Detect which cell encompasses the target text, then output its [x, y] center coordinate. 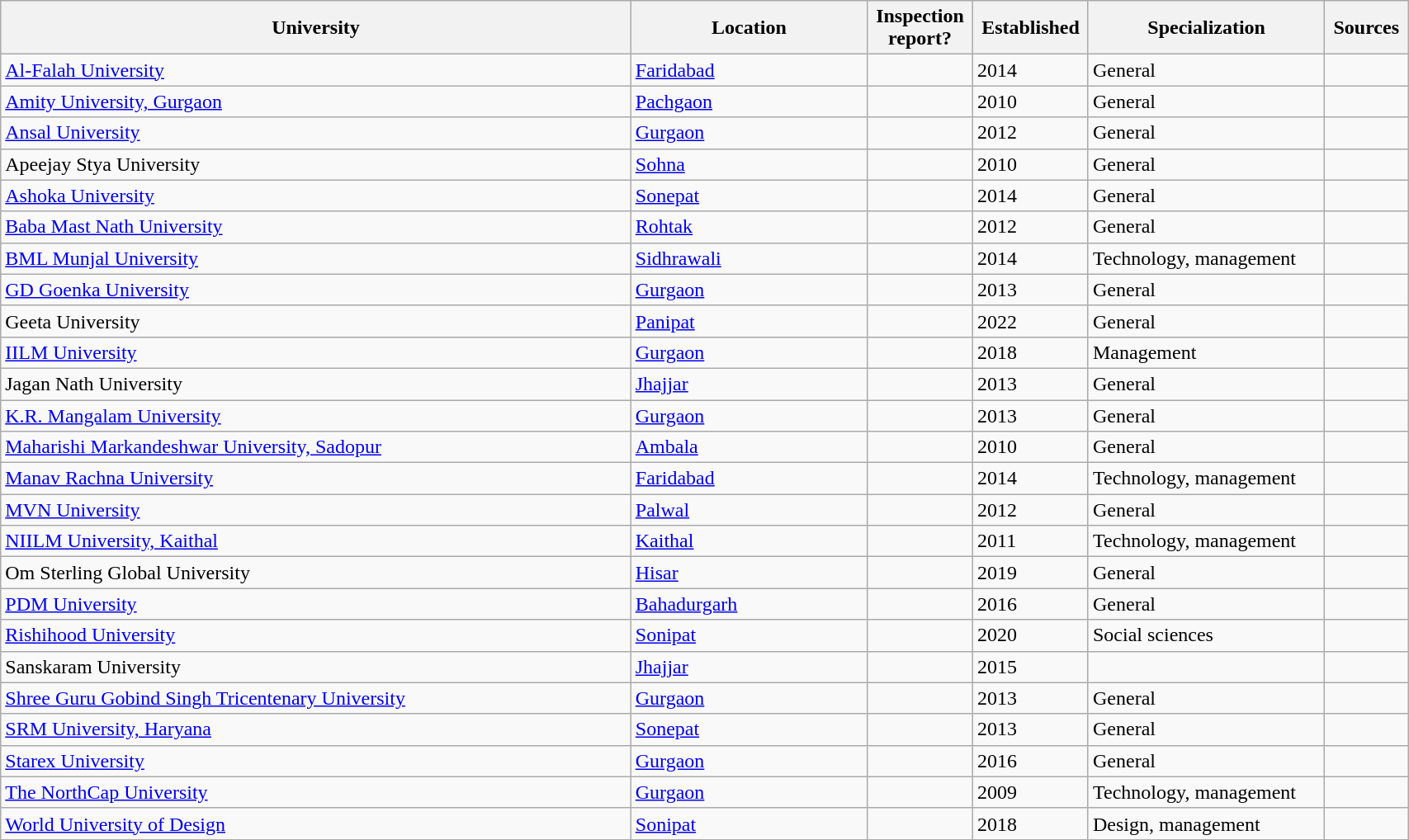
Design, management [1206, 823]
Manav Rachna University [316, 479]
2011 [1031, 541]
BML Munjal University [316, 258]
Ambala [749, 447]
Om Sterling Global University [316, 573]
Ansal University [316, 133]
Inspection report? [920, 28]
World University of Design [316, 823]
The NorthCap University [316, 792]
Sidhrawali [749, 258]
Rohtak [749, 227]
GD Goenka University [316, 290]
2009 [1031, 792]
Bahadurgarh [749, 604]
Ashoka University [316, 196]
Management [1206, 352]
NIILM University, Kaithal [316, 541]
2015 [1031, 667]
Al-Falah University [316, 70]
IILM University [316, 352]
Rishihood University [316, 635]
Panipat [749, 321]
SRM University, Haryana [316, 729]
PDM University [316, 604]
Palwal [749, 510]
Maharishi Markandeshwar University, Sadopur [316, 447]
Social sciences [1206, 635]
Shree Guru Gobind Singh Tricentenary University [316, 698]
K.R. Mangalam University [316, 415]
2020 [1031, 635]
Sanskaram University [316, 667]
MVN University [316, 510]
University [316, 28]
Sohna [749, 164]
Apeejay Stya University [316, 164]
Starex University [316, 761]
Specialization [1206, 28]
Sources [1367, 28]
Kaithal [749, 541]
Pachgaon [749, 101]
Jagan Nath University [316, 384]
Established [1031, 28]
2019 [1031, 573]
Hisar [749, 573]
Baba Mast Nath University [316, 227]
Location [749, 28]
Geeta University [316, 321]
2022 [1031, 321]
Amity University, Gurgaon [316, 101]
